Locate the cell with the specified text and output its [X, Y] center coordinate. 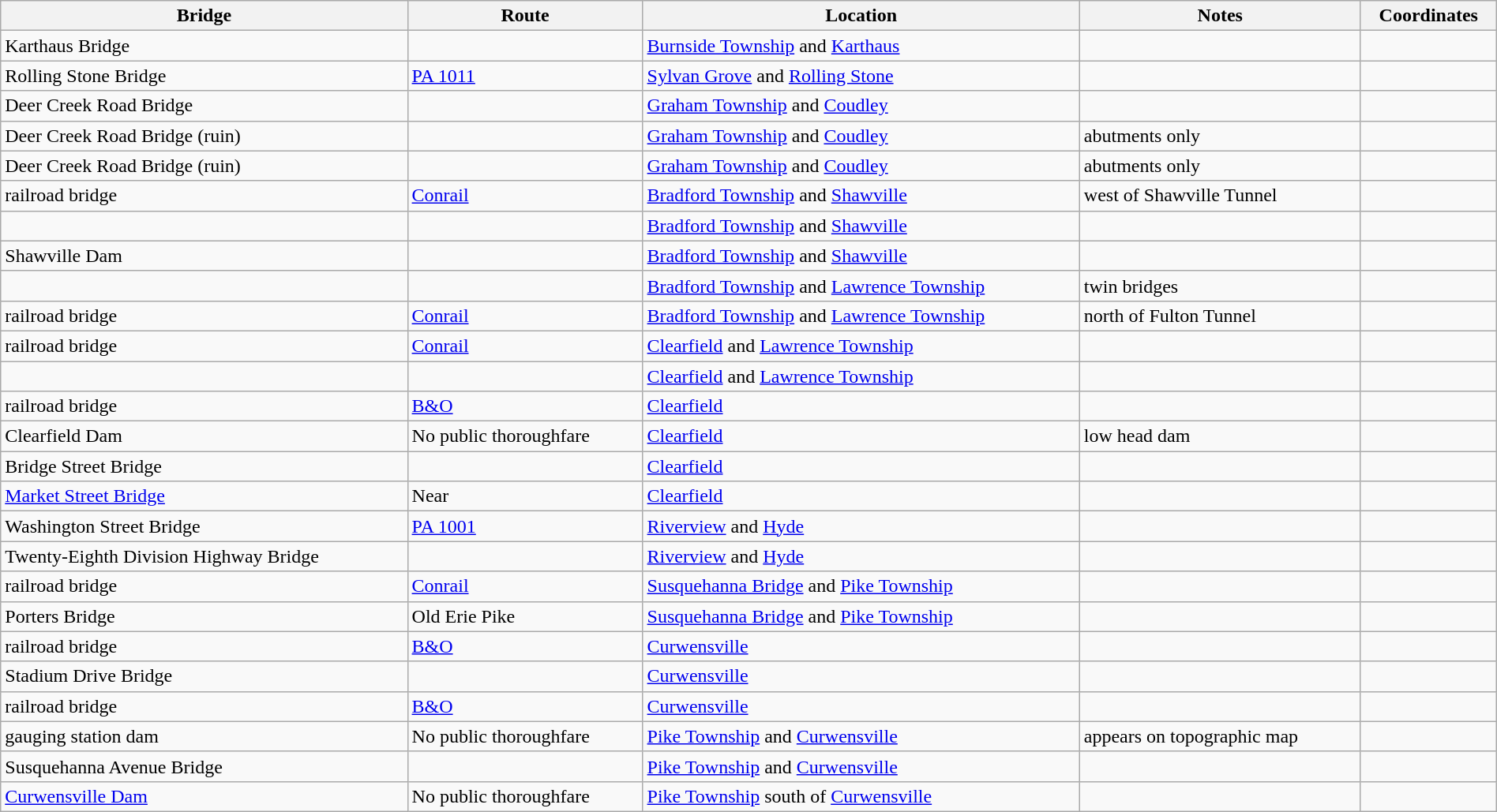
Coordinates [1428, 16]
Route [525, 16]
Clearfield Dam [204, 436]
twin bridges [1220, 286]
Washington Street Bridge [204, 526]
PA 1011 [525, 76]
Pike Township south of Curwensville [861, 796]
Sylvan Grove and Rolling Stone [861, 76]
Location [861, 16]
Shawville Dam [204, 256]
Near [525, 496]
low head dam [1220, 436]
north of Fulton Tunnel [1220, 316]
Bridge Street Bridge [204, 466]
Notes [1220, 16]
PA 1001 [525, 526]
Porters Bridge [204, 616]
Twenty-Eighth Division Highway Bridge [204, 556]
appears on topographic map [1220, 736]
Rolling Stone Bridge [204, 76]
Deer Creek Road Bridge [204, 106]
Stadium Drive Bridge [204, 676]
west of Shawville Tunnel [1220, 196]
gauging station dam [204, 736]
Market Street Bridge [204, 496]
Curwensville Dam [204, 796]
Susquehanna Avenue Bridge [204, 766]
Burnside Township and Karthaus [861, 46]
Karthaus Bridge [204, 46]
Old Erie Pike [525, 616]
Bridge [204, 16]
